Provide the [x, y] coordinate of the cell's center where the given text is located.  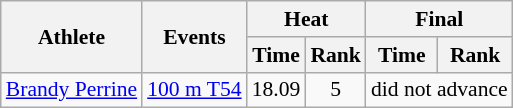
5 [336, 90]
did not advance [440, 90]
100 m T54 [194, 90]
Brandy Perrine [72, 90]
Heat [306, 19]
Final [440, 19]
Athlete [72, 36]
Events [194, 36]
18.09 [276, 90]
